Find where the given text appears and provide that cell's center as (X, Y) coordinate. 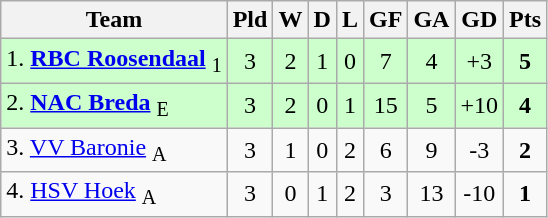
GA (432, 20)
GF (385, 20)
GD (480, 20)
6 (385, 150)
L (350, 20)
9 (432, 150)
3. VV Baronie A (114, 150)
+10 (480, 105)
D (322, 20)
-10 (480, 194)
Pts (526, 20)
15 (385, 105)
13 (432, 194)
1. RBC Roosendaal 1 (114, 61)
4. HSV Hoek A (114, 194)
Team (114, 20)
+3 (480, 61)
W (290, 20)
7 (385, 61)
Pld (250, 20)
2. NAC Breda E (114, 105)
-3 (480, 150)
